Identify which cell holds the provided text, then report its (x, y) central coordinate. 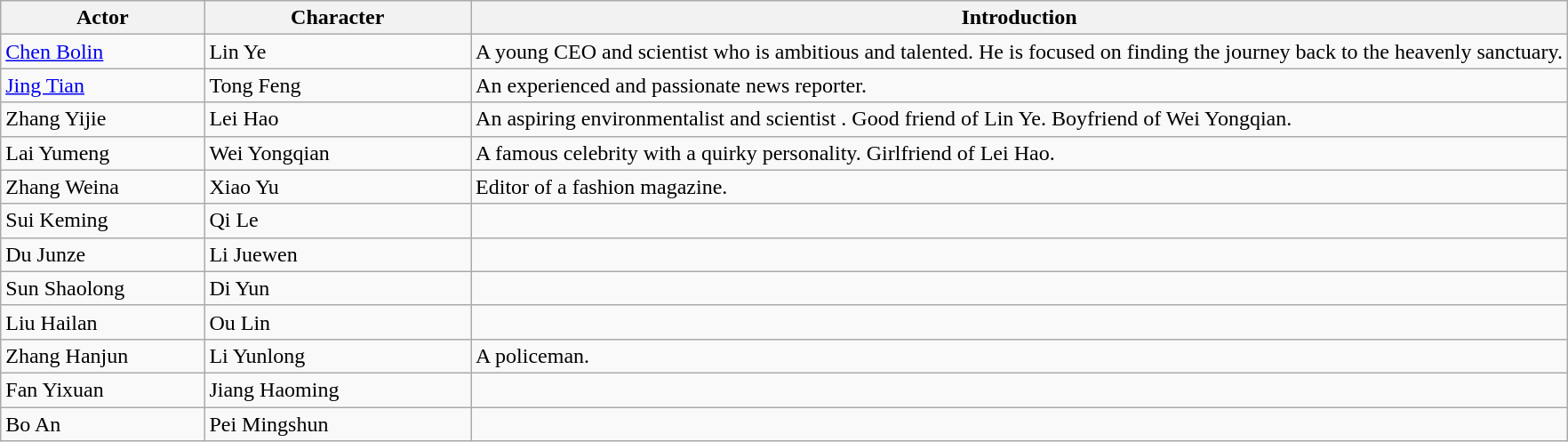
An experienced and passionate news reporter. (1020, 85)
Lin Ye (338, 52)
Xiao Yu (338, 187)
Di Yun (338, 288)
Bo An (103, 424)
Zhang Weina (103, 187)
A famous celebrity with a quirky personality. Girlfriend of Lei Hao. (1020, 153)
Zhang Hanjun (103, 356)
Ou Lin (338, 322)
An aspiring environmentalist and scientist . Good friend of Lin Ye. Boyfriend of Wei Yongqian. (1020, 119)
Chen Bolin (103, 52)
Tong Feng (338, 85)
Jing Tian (103, 85)
Liu Hailan (103, 322)
Qi Le (338, 221)
Li Yunlong (338, 356)
Du Junze (103, 254)
Zhang Yijie (103, 119)
Actor (103, 18)
Li Juewen (338, 254)
Sun Shaolong (103, 288)
Pei Mingshun (338, 424)
Jiang Haoming (338, 390)
A policeman. (1020, 356)
Lei Hao (338, 119)
A young CEO and scientist who is ambitious and talented. He is focused on finding the journey back to the heavenly sanctuary. (1020, 52)
Sui Keming (103, 221)
Wei Yongqian (338, 153)
Fan Yixuan (103, 390)
Lai Yumeng (103, 153)
Character (338, 18)
Introduction (1020, 18)
Editor of a fashion magazine. (1020, 187)
